For the text-containing cell, return its midpoint in [x, y] coordinate format. 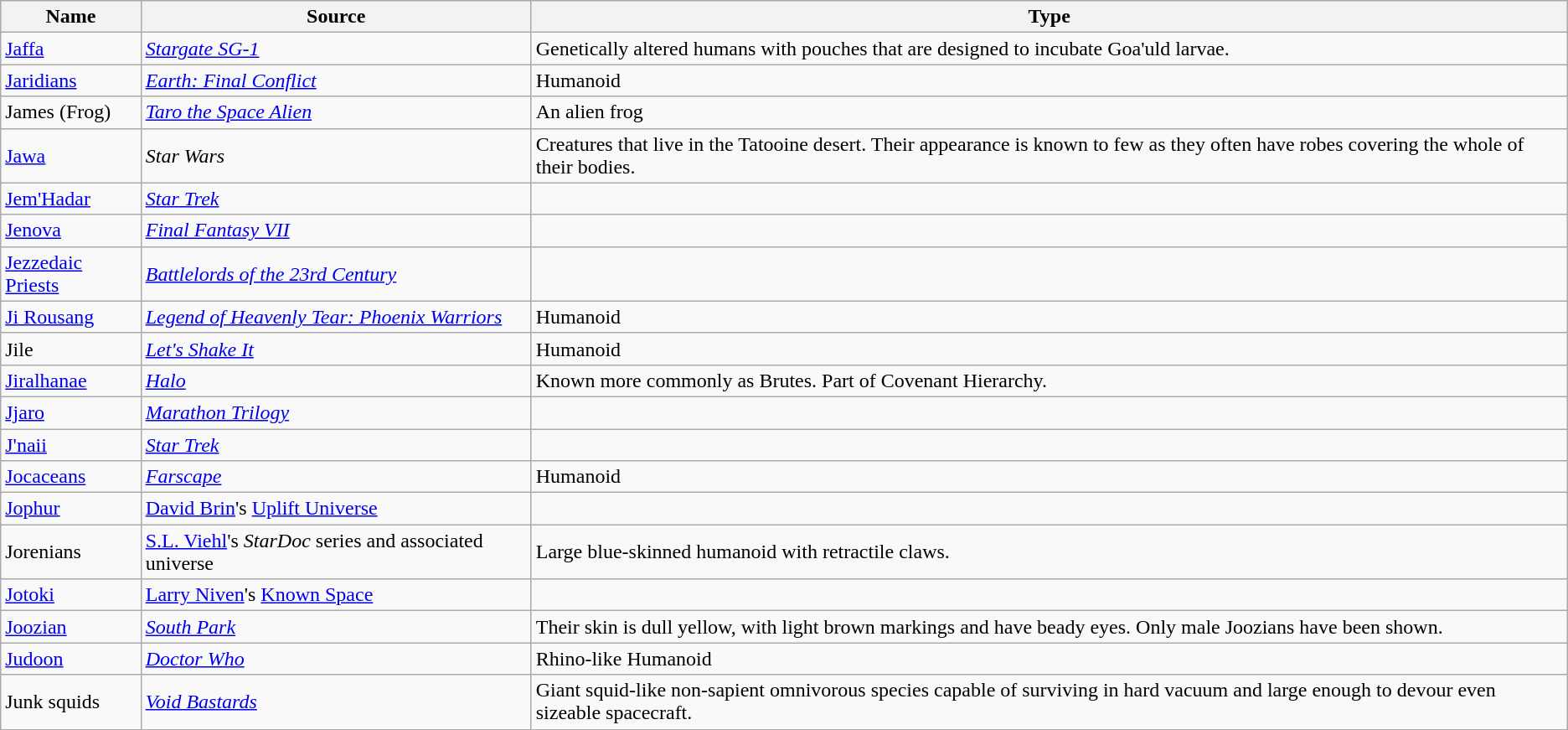
Jophur [70, 509]
Star Wars [336, 156]
Stargate SG-1 [336, 49]
Known more commonly as Brutes. Part of Covenant Hierarchy. [1049, 381]
Genetically altered humans with pouches that are designed to incubate Goa'uld larvae. [1049, 49]
David Brin's Uplift Universe [336, 509]
Joozian [70, 627]
Doctor Who [336, 659]
Name [70, 17]
Jotoki [70, 595]
Junk squids [70, 702]
Jocaceans [70, 477]
James (Frog) [70, 112]
Jjaro [70, 412]
Marathon Trilogy [336, 412]
Battlelords of the 23rd Century [336, 273]
Type [1049, 17]
Void Bastards [336, 702]
Ji Rousang [70, 317]
Legend of Heavenly Tear: Phoenix Warriors [336, 317]
An alien frog [1049, 112]
Judoon [70, 659]
Halo [336, 381]
Large blue-skinned humanoid with retractile claws. [1049, 551]
Jile [70, 349]
Jenova [70, 230]
Jiralhanae [70, 381]
Let's Shake It [336, 349]
Jawa [70, 156]
Their skin is dull yellow, with light brown markings and have beady eyes. Only male Joozians have been shown. [1049, 627]
Source [336, 17]
J'naii [70, 445]
Earth: Final Conflict [336, 80]
South Park [336, 627]
Taro the Space Alien [336, 112]
Farscape [336, 477]
Jaffa [70, 49]
Jaridians [70, 80]
Jezzedaic Priests [70, 273]
Final Fantasy VII [336, 230]
Jorenians [70, 551]
Creatures that live in the Tatooine desert. Their appearance is known to few as they often have robes covering the whole of their bodies. [1049, 156]
Jem'Hadar [70, 199]
Giant squid-like non-sapient omnivorous species capable of surviving in hard vacuum and large enough to devour even sizeable spacecraft. [1049, 702]
Rhino-like Humanoid [1049, 659]
Larry Niven's Known Space [336, 595]
S.L. Viehl's StarDoc series and associated universe [336, 551]
